Determine the [X, Y] coordinate at the center of the cell enclosing the given text.  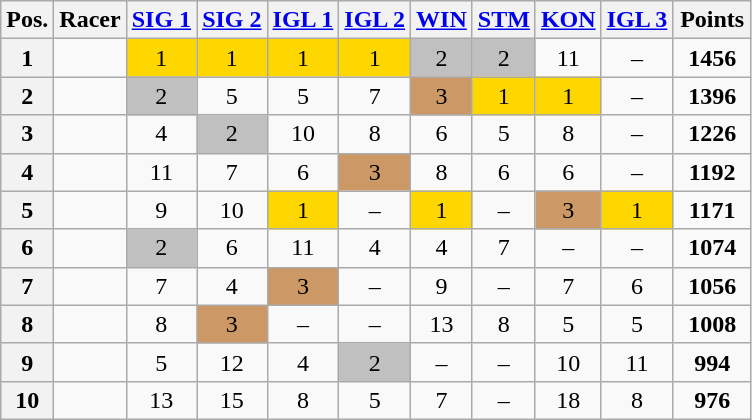
1192 [712, 172]
IGL 1 [303, 20]
STM [504, 20]
994 [712, 362]
KON [568, 20]
1171 [712, 210]
12 [232, 362]
IGL 2 [375, 20]
1396 [712, 96]
1456 [712, 58]
WIN [442, 20]
1008 [712, 324]
1056 [712, 286]
15 [232, 400]
Pos. [28, 20]
IGL 3 [637, 20]
976 [712, 400]
Points [712, 20]
18 [568, 400]
1226 [712, 134]
Racer [90, 20]
SIG 2 [232, 20]
1074 [712, 248]
SIG 1 [161, 20]
